Return (X, Y) of the center of cell containing provided text 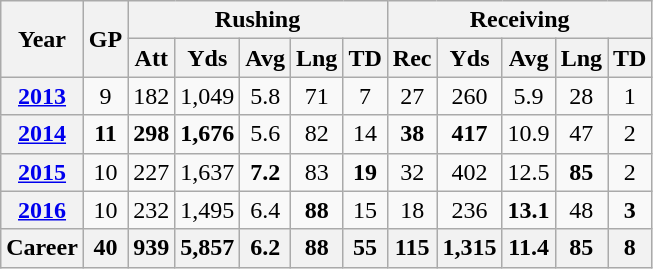
Year (42, 39)
2016 (42, 210)
19 (365, 172)
3 (630, 210)
Career (42, 248)
Receiving (520, 20)
GP (105, 39)
298 (152, 134)
Att (152, 58)
83 (316, 172)
1,637 (208, 172)
939 (152, 248)
6.2 (266, 248)
12.5 (528, 172)
38 (412, 134)
11.4 (528, 248)
10.9 (528, 134)
7 (365, 96)
236 (470, 210)
71 (316, 96)
18 (412, 210)
182 (152, 96)
Rec (412, 58)
27 (412, 96)
47 (581, 134)
28 (581, 96)
15 (365, 210)
82 (316, 134)
32 (412, 172)
2015 (42, 172)
1,315 (470, 248)
1,495 (208, 210)
48 (581, 210)
11 (105, 134)
402 (470, 172)
115 (412, 248)
2013 (42, 96)
2014 (42, 134)
55 (365, 248)
1,049 (208, 96)
417 (470, 134)
13.1 (528, 210)
5,857 (208, 248)
8 (630, 248)
5.6 (266, 134)
1,676 (208, 134)
260 (470, 96)
7.2 (266, 172)
5.8 (266, 96)
14 (365, 134)
9 (105, 96)
6.4 (266, 210)
Rushing (258, 20)
5.9 (528, 96)
40 (105, 248)
227 (152, 172)
232 (152, 210)
1 (630, 96)
